From the cell containing the given text, extract its center point as [x, y] coordinate. 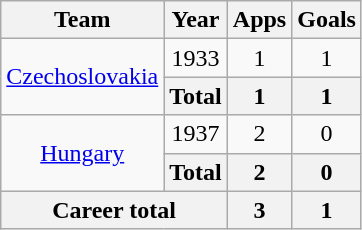
1937 [196, 134]
Team [82, 20]
Czechoslovakia [82, 77]
Year [196, 20]
Goals [327, 20]
1933 [196, 58]
Hungary [82, 153]
Apps [259, 20]
Career total [114, 210]
3 [259, 210]
